Determine the [X, Y] coordinate at the center of the cell enclosing the given text.  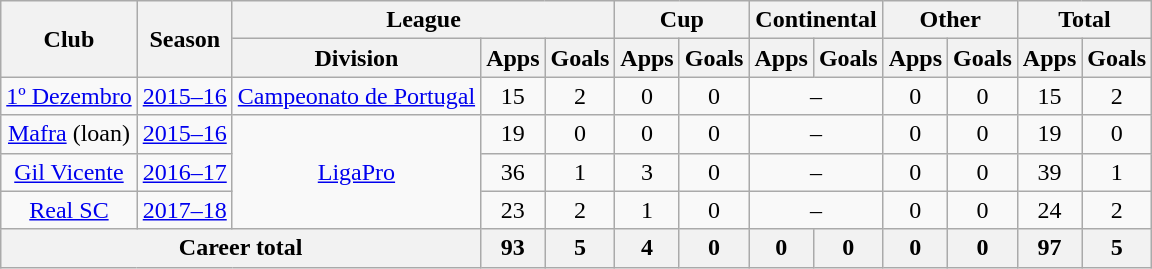
Cup [682, 20]
24 [1049, 210]
Gil Vicente [69, 172]
2016–17 [184, 172]
93 [513, 248]
Career total [241, 248]
Campeonato de Portugal [356, 96]
Other [950, 20]
Real SC [69, 210]
36 [513, 172]
LigaPro [356, 172]
4 [647, 248]
Season [184, 39]
Mafra (loan) [69, 134]
Division [356, 58]
39 [1049, 172]
1º Dezembro [69, 96]
Continental [816, 20]
2017–18 [184, 210]
Club [69, 39]
97 [1049, 248]
3 [647, 172]
Total [1084, 20]
23 [513, 210]
League [424, 20]
